Detect which cell encompasses the target text, then output its [X, Y] center coordinate. 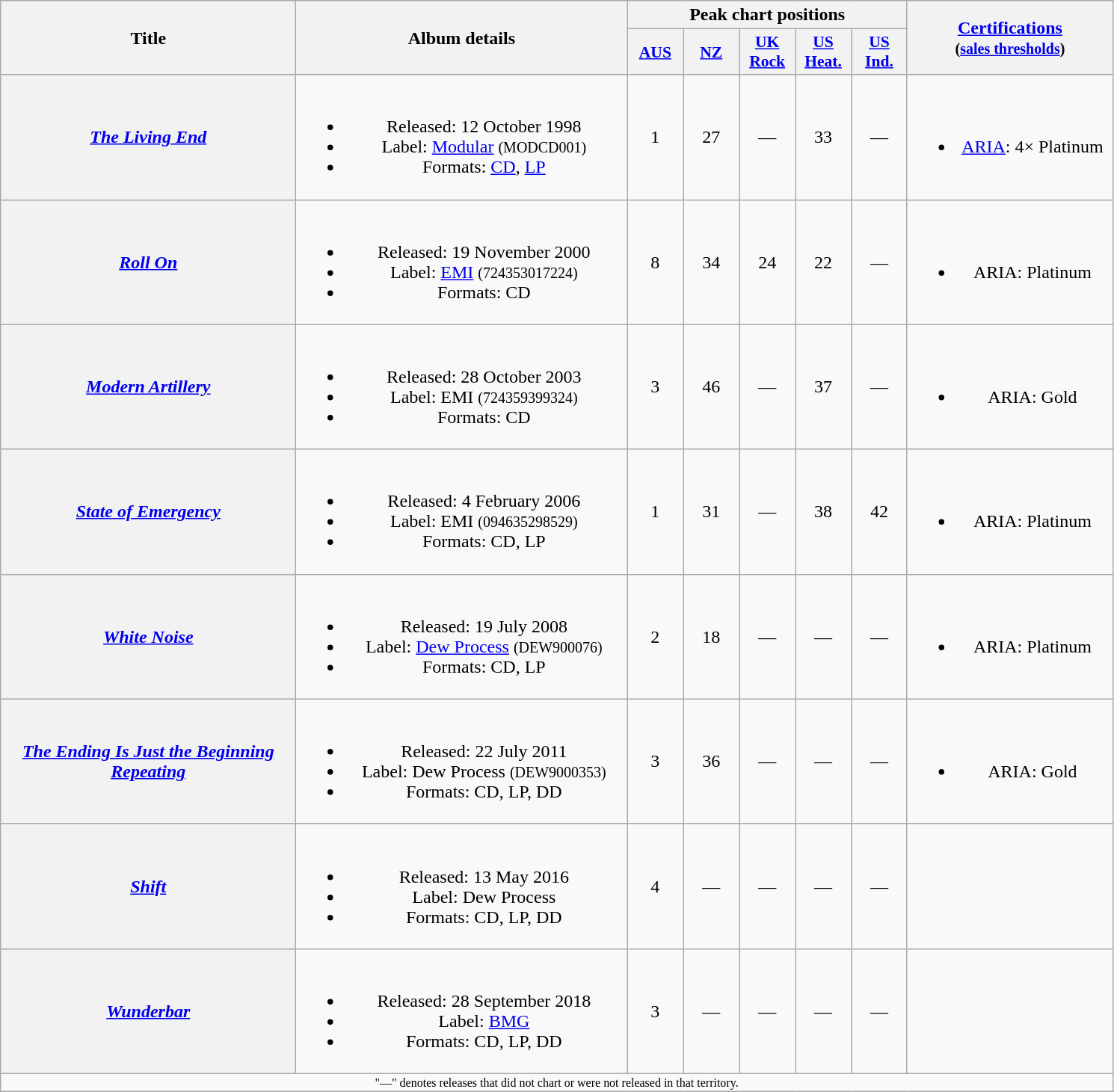
Certifications(sales thresholds) [1009, 37]
NZ [712, 52]
Released: 12 October 1998Label: Modular (MODCD001)Formats: CD, LP [462, 138]
Released: 4 February 2006Label: EMI (094635298529)Formats: CD, LP [462, 511]
38 [824, 511]
46 [712, 387]
Wunderbar [148, 1011]
The Ending Is Just the Beginning Repeating [148, 761]
US Ind. [879, 52]
22 [824, 262]
33 [824, 138]
"—" denotes releases that did not chart or were not released in that territory. [557, 1082]
18 [712, 637]
34 [712, 262]
2 [655, 637]
Released: 19 July 2008Label: Dew Process (DEW900076)Formats: CD, LP [462, 637]
Album details [462, 37]
Released: 19 November 2000Label: EMI (724353017224)Formats: CD [462, 262]
Shift [148, 886]
Modern Artillery [148, 387]
8 [655, 262]
ARIA: 4× Platinum [1009, 138]
UKRock [767, 52]
Released: 13 May 2016Label: Dew ProcessFormats: CD, LP, DD [462, 886]
US Heat. [824, 52]
36 [712, 761]
Released: 22 July 2011Label: Dew Process (DEW9000353)Formats: CD, LP, DD [462, 761]
37 [824, 387]
42 [879, 511]
AUS [655, 52]
31 [712, 511]
24 [767, 262]
Released: 28 September 2018Label: BMGFormats: CD, LP, DD [462, 1011]
White Noise [148, 637]
Peak chart positions [767, 15]
4 [655, 886]
Title [148, 37]
27 [712, 138]
Released: 28 October 2003Label: EMI (724359399324)Formats: CD [462, 387]
State of Emergency [148, 511]
Roll On [148, 262]
The Living End [148, 138]
